From the cell containing the given text, extract its center point as (x, y) coordinate. 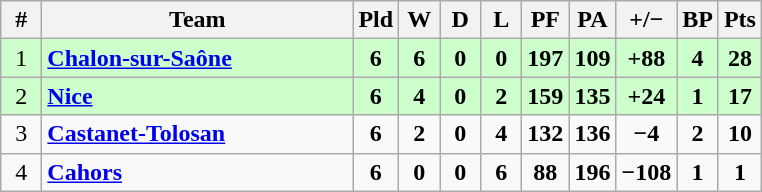
17 (740, 96)
+24 (646, 96)
132 (546, 134)
28 (740, 58)
+88 (646, 58)
BP (698, 20)
3 (22, 134)
W (420, 20)
−4 (646, 134)
Pld (376, 20)
197 (546, 58)
109 (592, 58)
135 (592, 96)
Chalon-sur-Saône (198, 58)
−108 (646, 172)
10 (740, 134)
136 (592, 134)
159 (546, 96)
D (460, 20)
196 (592, 172)
88 (546, 172)
Cahors (198, 172)
+/− (646, 20)
L (502, 20)
PF (546, 20)
Pts (740, 20)
# (22, 20)
PA (592, 20)
Castanet-Tolosan (198, 134)
Team (198, 20)
Nice (198, 96)
